Return (x, y) of the center of cell containing provided text 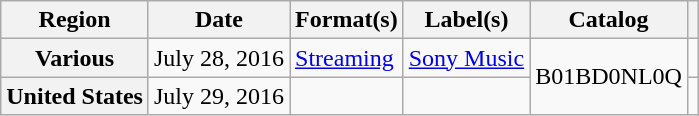
Label(s) (466, 20)
Date (218, 20)
Format(s) (347, 20)
Region (75, 20)
Catalog (609, 20)
B01BD0NL0Q (609, 77)
Sony Music (466, 58)
United States (75, 96)
July 28, 2016 (218, 58)
Streaming (347, 58)
July 29, 2016 (218, 96)
Various (75, 58)
